Scan for the cell matching the given text and deliver its (x, y) coordinate at center. 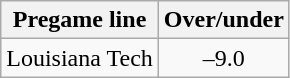
–9.0 (224, 58)
Over/under (224, 20)
Louisiana Tech (80, 58)
Pregame line (80, 20)
